Return (X, Y) of the center of cell containing provided text 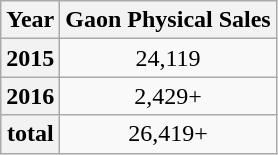
24,119 (168, 58)
2015 (30, 58)
26,419+ (168, 134)
Gaon Physical Sales (168, 20)
total (30, 134)
2,429+ (168, 96)
Year (30, 20)
2016 (30, 96)
